Provide the [x, y] coordinate of the cell's center where the given text is located.  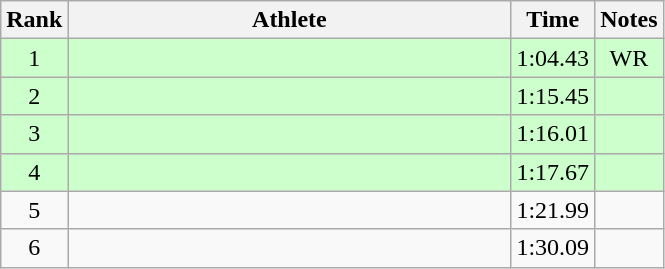
3 [34, 134]
1:17.67 [553, 172]
1:21.99 [553, 210]
1:16.01 [553, 134]
1:15.45 [553, 96]
5 [34, 210]
1:30.09 [553, 248]
Time [553, 20]
1:04.43 [553, 58]
Rank [34, 20]
WR [629, 58]
4 [34, 172]
2 [34, 96]
6 [34, 248]
Notes [629, 20]
Athlete [290, 20]
1 [34, 58]
